Search for the cell housing the specified text and yield its [x, y] center coordinate. 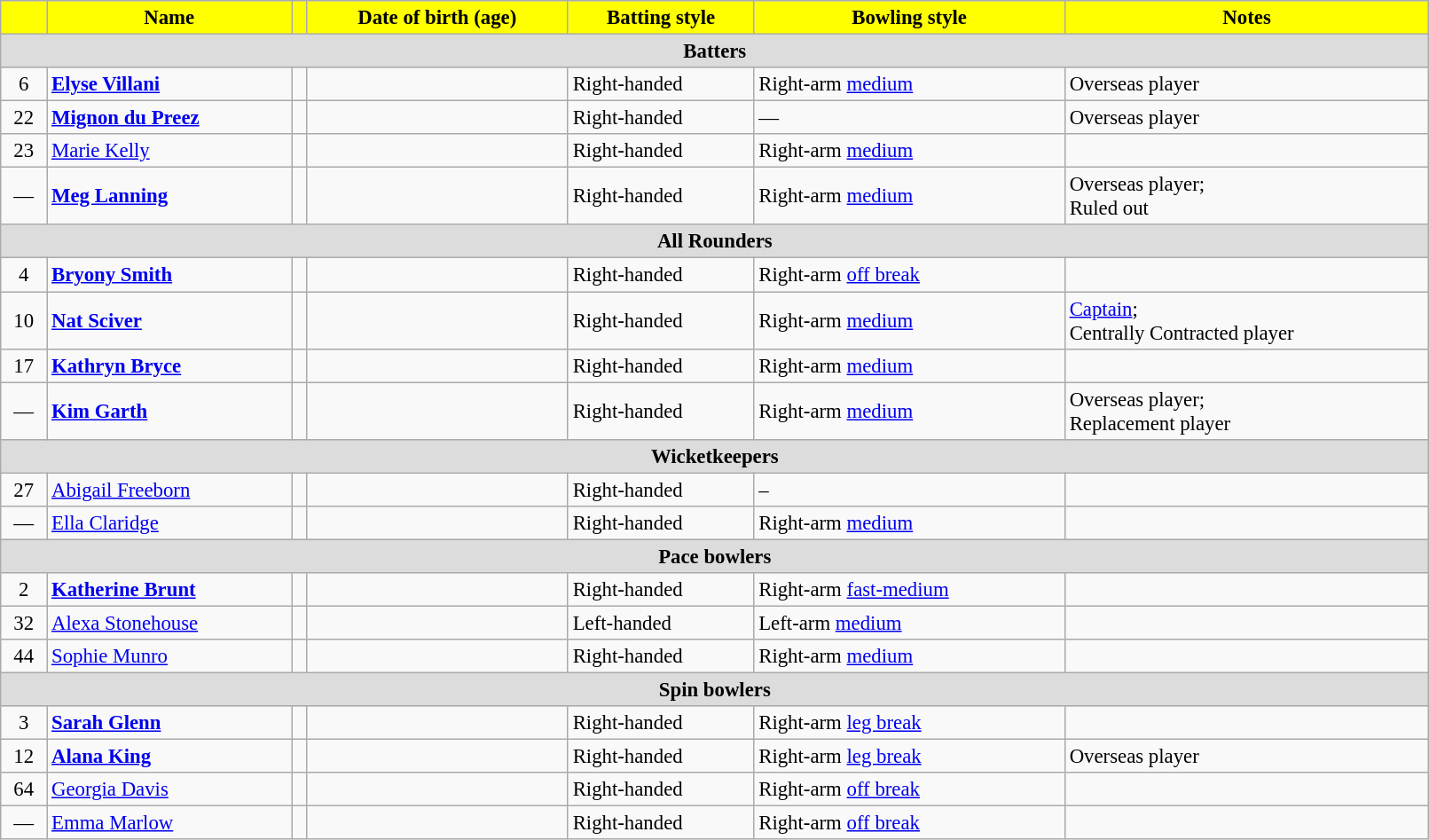
27 [24, 490]
Elyse Villani [169, 84]
Name [169, 18]
All Rounders [715, 242]
– [909, 490]
22 [24, 118]
23 [24, 151]
Sarah Glenn [169, 723]
Wicketkeepers [715, 456]
Meg Lanning [169, 197]
Alana King [169, 757]
Left-arm medium [909, 623]
Kim Garth [169, 412]
Emma Marlow [169, 823]
Notes [1247, 18]
Overseas player; Ruled out [1247, 197]
Date of birth (age) [436, 18]
Marie Kelly [169, 151]
Batting style [661, 18]
Spin bowlers [715, 690]
Alexa Stonehouse [169, 623]
Right-arm fast-medium [909, 590]
10 [24, 321]
Nat Sciver [169, 321]
Bowling style [909, 18]
Overseas player; Replacement player [1247, 412]
Abigail Freeborn [169, 490]
Captain; Centrally Contracted player [1247, 321]
Katherine Brunt [169, 590]
Sophie Munro [169, 656]
2 [24, 590]
64 [24, 789]
Georgia Davis [169, 789]
Pace bowlers [715, 556]
Mignon du Preez [169, 118]
44 [24, 656]
32 [24, 623]
4 [24, 275]
Batters [715, 51]
Left-handed [661, 623]
17 [24, 365]
Bryony Smith [169, 275]
Ella Claridge [169, 523]
6 [24, 84]
Kathryn Bryce [169, 365]
12 [24, 757]
3 [24, 723]
